Scan for the cell matching the given text and deliver its [x, y] coordinate at center. 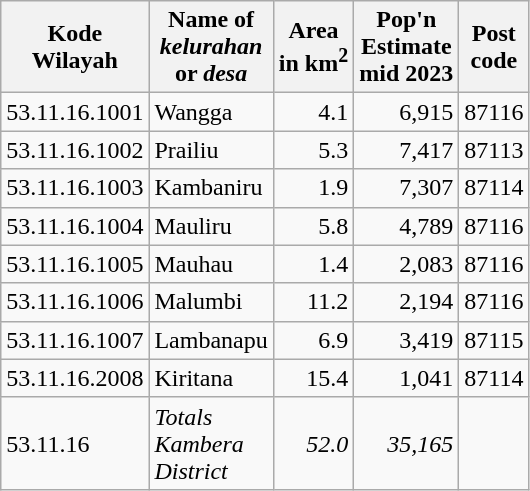
KodeWilayah [75, 47]
1.4 [313, 264]
6,915 [406, 112]
Malumbi [211, 302]
Mauliru [211, 226]
53.11.16.1004 [75, 226]
53.11.16 [75, 443]
Kiritana [211, 378]
53.11.16.1005 [75, 264]
Lambanapu [211, 340]
53.11.16.1003 [75, 188]
1.9 [313, 188]
4,789 [406, 226]
Area in km2 [313, 47]
2,083 [406, 264]
11.2 [313, 302]
15.4 [313, 378]
Mauhau [211, 264]
53.11.16.1006 [75, 302]
2,194 [406, 302]
35,165 [406, 443]
1,041 [406, 378]
5.8 [313, 226]
4.1 [313, 112]
87115 [494, 340]
7,307 [406, 188]
53.11.16.2008 [75, 378]
53.11.16.1007 [75, 340]
Postcode [494, 47]
Prailiu [211, 150]
Kambaniru [211, 188]
Wangga [211, 112]
3,419 [406, 340]
87113 [494, 150]
52.0 [313, 443]
53.11.16.1002 [75, 150]
5.3 [313, 150]
Name of kelurahan or desa [211, 47]
7,417 [406, 150]
6.9 [313, 340]
Totals Kambera District [211, 443]
53.11.16.1001 [75, 112]
Pop'nEstimatemid 2023 [406, 47]
